Extract the (X, Y) coordinate from the center of the cell holding the provided text.  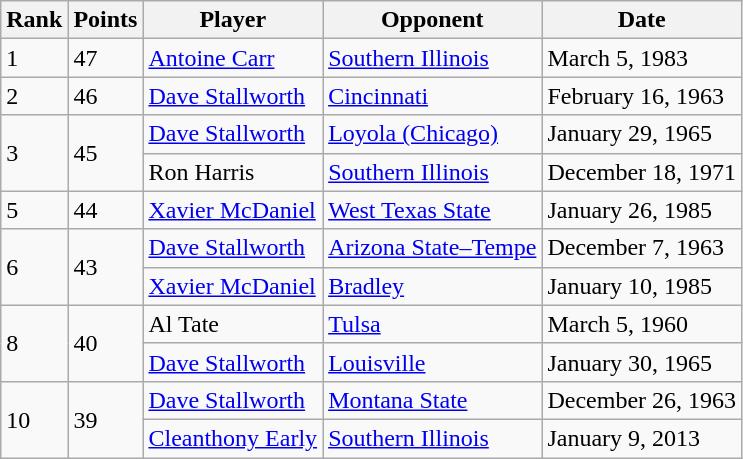
Player (233, 20)
Louisville (432, 362)
2 (34, 96)
Cincinnati (432, 96)
Al Tate (233, 324)
January 26, 1985 (642, 210)
40 (106, 343)
3 (34, 153)
43 (106, 267)
Opponent (432, 20)
December 18, 1971 (642, 172)
December 26, 1963 (642, 400)
Bradley (432, 286)
Date (642, 20)
West Texas State (432, 210)
March 5, 1983 (642, 58)
Rank (34, 20)
Ron Harris (233, 172)
6 (34, 267)
January 29, 1965 (642, 134)
1 (34, 58)
Cleanthony Early (233, 438)
Points (106, 20)
8 (34, 343)
January 10, 1985 (642, 286)
45 (106, 153)
Montana State (432, 400)
47 (106, 58)
44 (106, 210)
10 (34, 419)
Arizona State–Tempe (432, 248)
Loyola (Chicago) (432, 134)
46 (106, 96)
December 7, 1963 (642, 248)
January 30, 1965 (642, 362)
39 (106, 419)
5 (34, 210)
Antoine Carr (233, 58)
Tulsa (432, 324)
January 9, 2013 (642, 438)
February 16, 1963 (642, 96)
March 5, 1960 (642, 324)
